Locate the cell with the specified text and output its (x, y) center coordinate. 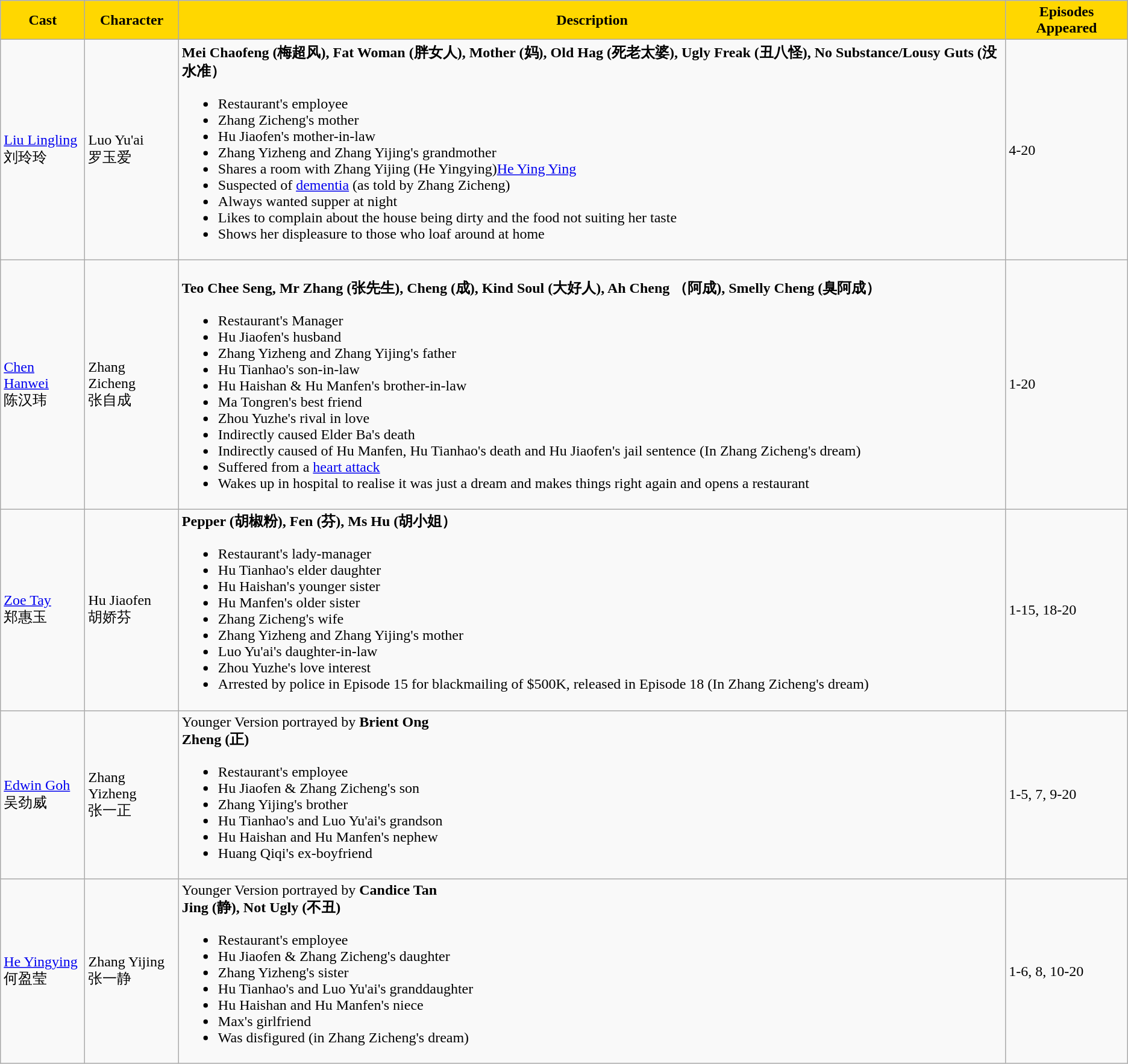
1-5, 7, 9-20 (1067, 795)
1-6, 8, 10-20 (1067, 971)
Zhang Yizheng 张一正 (131, 795)
Zhang Zicheng 张自成 (131, 384)
Liu Lingling 刘玲玲 (43, 149)
4-20 (1067, 149)
Cast (43, 20)
Character (131, 20)
Description (592, 20)
Zoe Tay 郑惠玉 (43, 610)
Chen Hanwei 陈汉玮 (43, 384)
Luo Yu'ai 罗玉爱 (131, 149)
Episodes Appeared (1067, 20)
He Yingying 何盈莹 (43, 971)
Zhang Yijing 张一静 (131, 971)
1-15, 18-20 (1067, 610)
1-20 (1067, 384)
Edwin Goh 吴劲威 (43, 795)
Hu Jiaofen 胡娇芬 (131, 610)
